Scan for the cell matching the given text and deliver its (x, y) coordinate at center. 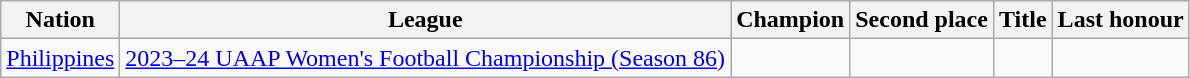
Champion (790, 20)
2023–24 UAAP Women's Football Championship (Season 86) (426, 58)
Last honour (1120, 20)
Philippines (60, 58)
Second place (922, 20)
Nation (60, 20)
League (426, 20)
Title (1022, 20)
